Scan for the cell matching the given text and deliver its [x, y] coordinate at center. 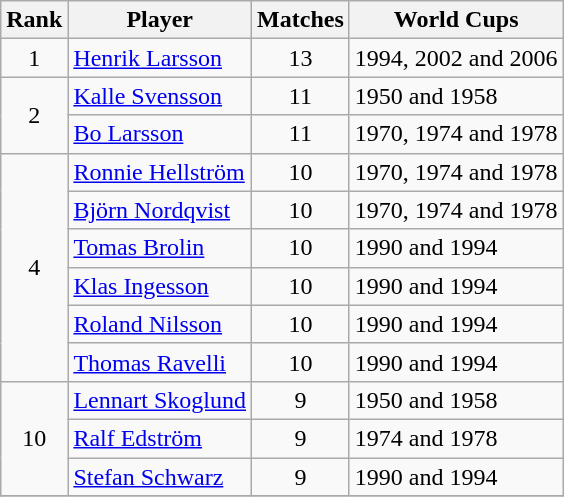
Roland Nilsson [160, 324]
Ronnie Hellström [160, 172]
4 [34, 267]
Henrik Larsson [160, 58]
1994, 2002 and 2006 [456, 58]
Klas Ingesson [160, 286]
Thomas Ravelli [160, 362]
Kalle Svensson [160, 96]
Ralf Edström [160, 438]
Bo Larsson [160, 134]
Tomas Brolin [160, 248]
World Cups [456, 20]
Rank [34, 20]
Lennart Skoglund [160, 400]
1 [34, 58]
Matches [301, 20]
Björn Nordqvist [160, 210]
Stefan Schwarz [160, 477]
2 [34, 115]
Player [160, 20]
13 [301, 58]
1974 and 1978 [456, 438]
